For the text-containing cell, return its midpoint in [x, y] coordinate format. 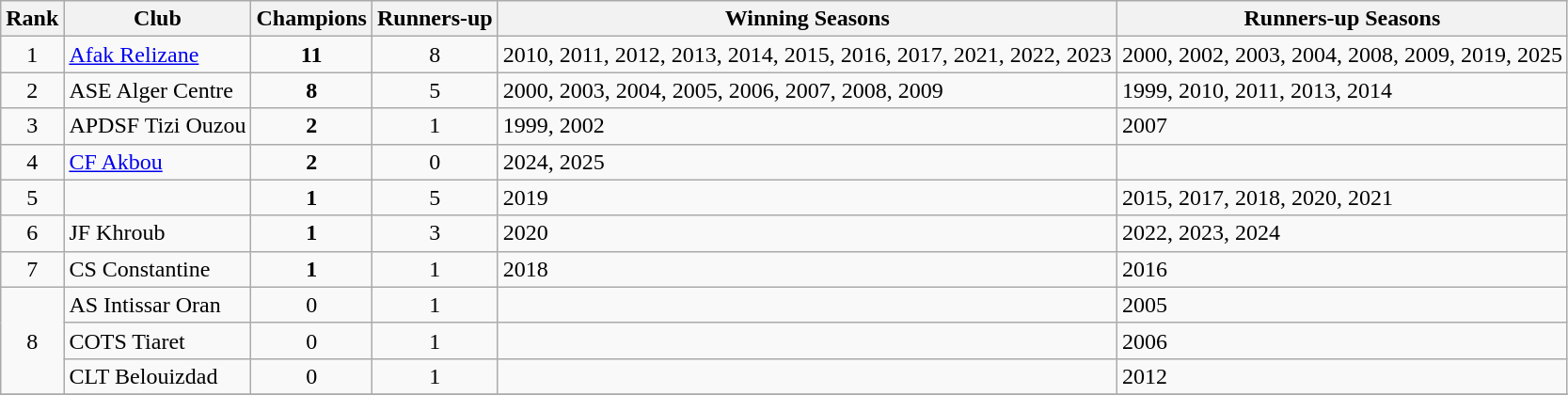
Runners-up [435, 19]
6 [32, 233]
ASE Alger Centre [158, 90]
2020 [807, 233]
2007 [1341, 126]
2024, 2025 [807, 162]
Rank [32, 19]
2022, 2023, 2024 [1341, 233]
2015, 2017, 2018, 2020, 2021 [1341, 197]
CF Akbou [158, 162]
4 [32, 162]
2019 [807, 197]
2000, 2002, 2003, 2004, 2008, 2009, 2019, 2025 [1341, 55]
2018 [807, 269]
1999, 2002 [807, 126]
2016 [1341, 269]
2005 [1341, 305]
7 [32, 269]
1999, 2010, 2011, 2013, 2014 [1341, 90]
Club [158, 19]
APDSF Tizi Ouzou [158, 126]
2010, 2011, 2012, 2013, 2014, 2015, 2016, 2017, 2021, 2022, 2023 [807, 55]
Champions [311, 19]
Afak Relizane [158, 55]
AS Intissar Oran [158, 305]
11 [311, 55]
CLT Belouizdad [158, 376]
2006 [1341, 340]
2012 [1341, 376]
2000, 2003, 2004, 2005, 2006, 2007, 2008, 2009 [807, 90]
JF Khroub [158, 233]
CS Constantine [158, 269]
Runners-up Seasons [1341, 19]
Winning Seasons [807, 19]
COTS Tiaret [158, 340]
